Scan for the cell matching the given text and deliver its (X, Y) coordinate at center. 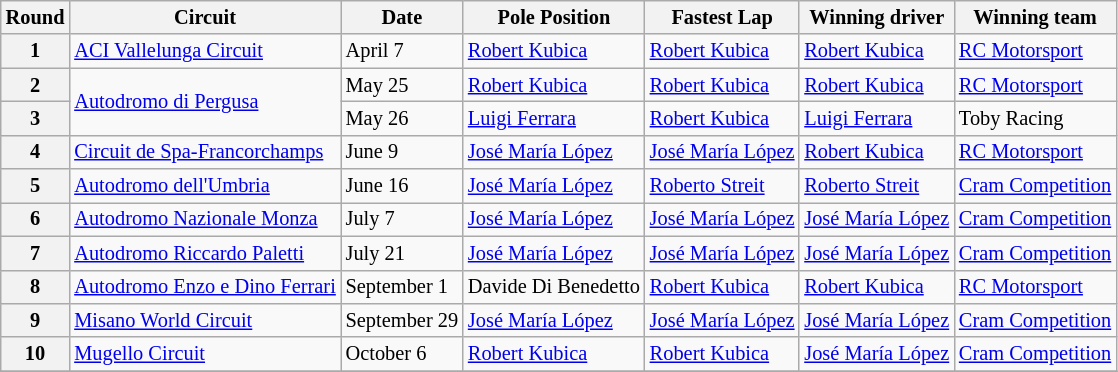
May 26 (402, 118)
Winning team (1035, 17)
Circuit de Spa-Francorchamps (204, 152)
Autodromo Riccardo Paletti (204, 253)
Circuit (204, 17)
4 (36, 152)
July 7 (402, 219)
Autodromo di Pergusa (204, 102)
1 (36, 51)
June 16 (402, 186)
ACI Vallelunga Circuit (204, 51)
April 7 (402, 51)
7 (36, 253)
June 9 (402, 152)
Mugello Circuit (204, 354)
Toby Racing (1035, 118)
Fastest Lap (722, 17)
Misano World Circuit (204, 320)
10 (36, 354)
May 25 (402, 85)
5 (36, 186)
2 (36, 85)
3 (36, 118)
Winning driver (876, 17)
Autodromo Enzo e Dino Ferrari (204, 287)
October 6 (402, 354)
Round (36, 17)
July 21 (402, 253)
Davide Di Benedetto (554, 287)
6 (36, 219)
September 29 (402, 320)
Autodromo dell'Umbria (204, 186)
8 (36, 287)
Autodromo Nazionale Monza (204, 219)
9 (36, 320)
September 1 (402, 287)
Pole Position (554, 17)
Date (402, 17)
